Capture the cell that displays the provided text and extract its (x, y) central coordinate. 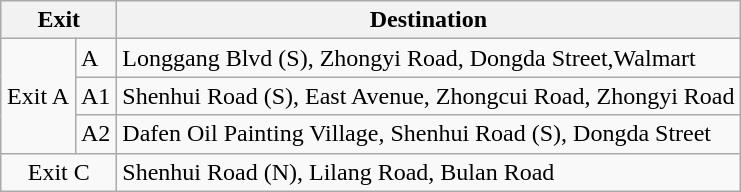
Exit A (38, 96)
Dafen Oil Painting Village, Shenhui Road (S), Dongda Street (428, 134)
A1 (96, 96)
A2 (96, 134)
Shenhui Road (N), Lilang Road, Bulan Road (428, 172)
A (96, 58)
Destination (428, 20)
Exit (59, 20)
Exit C (59, 172)
Longgang Blvd (S), Zhongyi Road, Dongda Street,Walmart (428, 58)
Shenhui Road (S), East Avenue, Zhongcui Road, Zhongyi Road (428, 96)
